Provide the [x, y] coordinate of the cell's center where the given text is located.  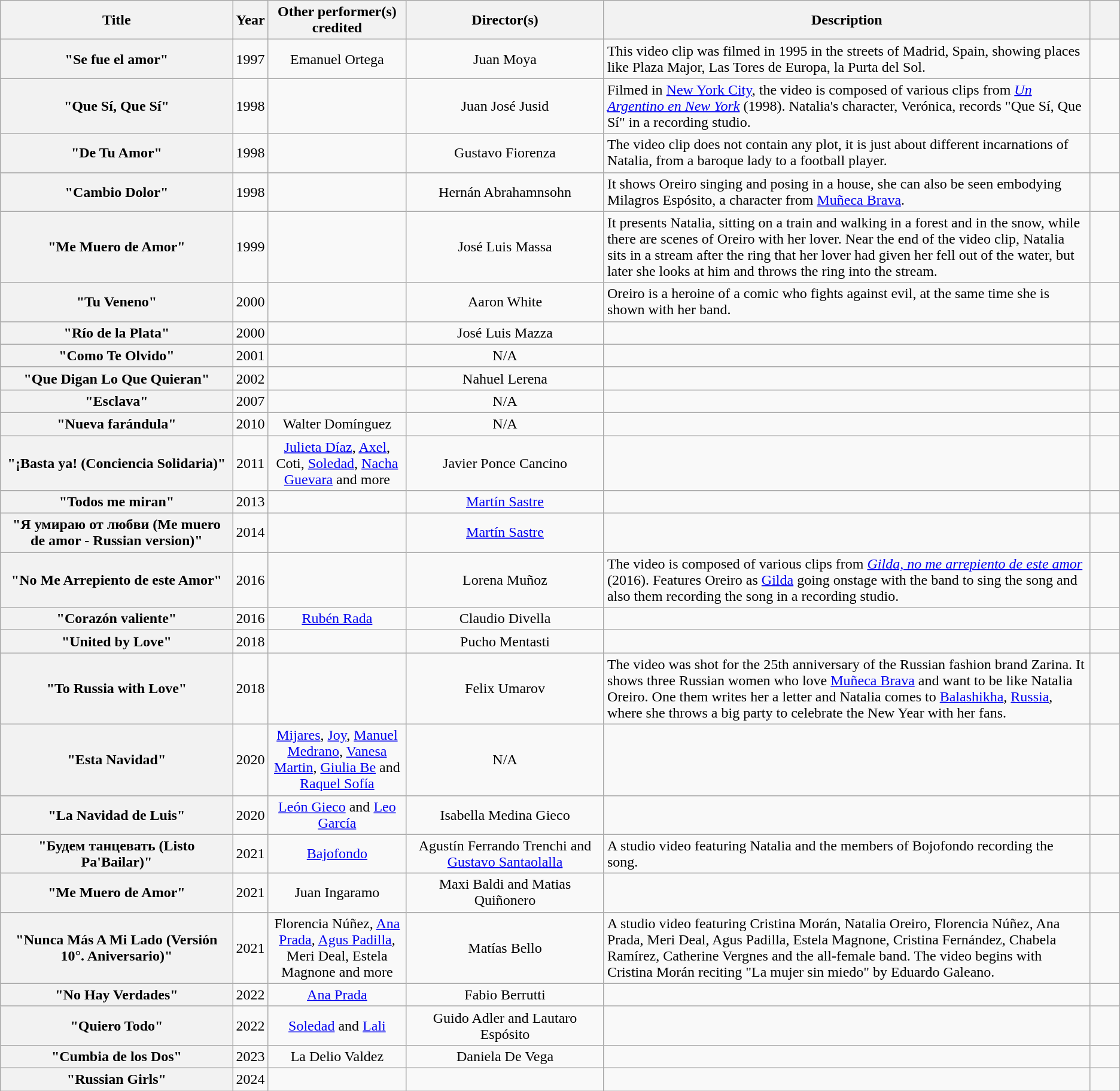
Description [847, 20]
2024 [250, 1079]
"No Me Arrepiento de este Amor" [117, 580]
The video clip does not contain any plot, it is just about different incarnations of Natalia, from a baroque lady to a football player. [847, 153]
Director(s) [505, 20]
A studio video featuring Natalia and the members of Bojofondo recording the song. [847, 853]
Aaron White [505, 302]
2023 [250, 1056]
Soledad and Lali [337, 1026]
"Que Digan Lo Que Quieran" [117, 378]
"To Russia with Love" [117, 688]
La Delio Valdez [337, 1056]
Felix Umarov [505, 688]
Hernán Abrahamnsohn [505, 192]
Matías Bello [505, 948]
"United by Love" [117, 642]
2013 [250, 502]
Year [250, 20]
Fabio Berrutti [505, 995]
"Se fue el amor" [117, 59]
Julieta Díaz, Axel, Coti, Soledad, Nacha Guevara and more [337, 463]
"De Tu Amor" [117, 153]
Emanuel Ortega [337, 59]
"Quiero Todo" [117, 1026]
2011 [250, 463]
1997 [250, 59]
"Esta Navidad" [117, 760]
Walter Domínguez [337, 424]
"Todos me miran" [117, 502]
"Tu Veneno" [117, 302]
"Que Sí, Que Sí" [117, 106]
Agustín Ferrando Trenchi and Gustavo Santaolalla [505, 853]
"Russian Girls" [117, 1079]
Nahuel Lerena [505, 378]
Guido Adler and Lautaro Espósito [505, 1026]
2007 [250, 401]
2014 [250, 533]
"Будем танцевать (Listo Pa'Bailar)" [117, 853]
"La Navidad de Luis" [117, 815]
Lorena Muñoz [505, 580]
Florencia Núñez, Ana Prada, Agus Padilla, Meri Deal, Estela Magnone and more [337, 948]
José Luis Massa [505, 247]
Bajofondo [337, 853]
"Cumbia de los Dos" [117, 1056]
Maxi Baldi and Matias Quiñonero [505, 893]
This video clip was filmed in 1995 in the streets of Madrid, Spain, showing places like Plaza Major, Las Tores de Europa, la Purta del Sol. [847, 59]
2002 [250, 378]
Isabella Medina Gieco [505, 815]
Other performer(s) credited [337, 20]
Claudio Divella [505, 619]
"No Hay Verdades" [117, 995]
Daniela De Vega [505, 1056]
"Como Te Olvido" [117, 355]
Title [117, 20]
"¡Basta ya! (Conciencia Solidaria)" [117, 463]
Oreiro is a heroine of a comic who fights against evil, at the same time she is shown with her band. [847, 302]
Juan José Jusid [505, 106]
Juan Moya [505, 59]
Pucho Mentasti [505, 642]
1999 [250, 247]
Javier Ponce Cancino [505, 463]
"Río de la Plata" [117, 333]
"Cambio Dolor" [117, 192]
2010 [250, 424]
Ana Prada [337, 995]
"Nueva farándula" [117, 424]
"Esclava" [117, 401]
Mijares, Joy, Manuel Medrano, Vanesa Martin, Giulia Be and Raquel Sofía [337, 760]
2001 [250, 355]
It shows Oreiro singing and posing in a house, she can also be seen embodying Milagros Espósito, a character from Muñeca Brava. [847, 192]
José Luis Mazza [505, 333]
"Corazón valiente" [117, 619]
"Nunca Más A Mi Lado (Versión 10°. Aniversario)" [117, 948]
"Я умираю от любви (Me muero de amor - Russian version)" [117, 533]
Juan Ingaramo [337, 893]
Gustavo Fiorenza [505, 153]
Rubén Rada [337, 619]
León Gieco and Leo García [337, 815]
